Search for the cell housing the specified text and yield its (x, y) center coordinate. 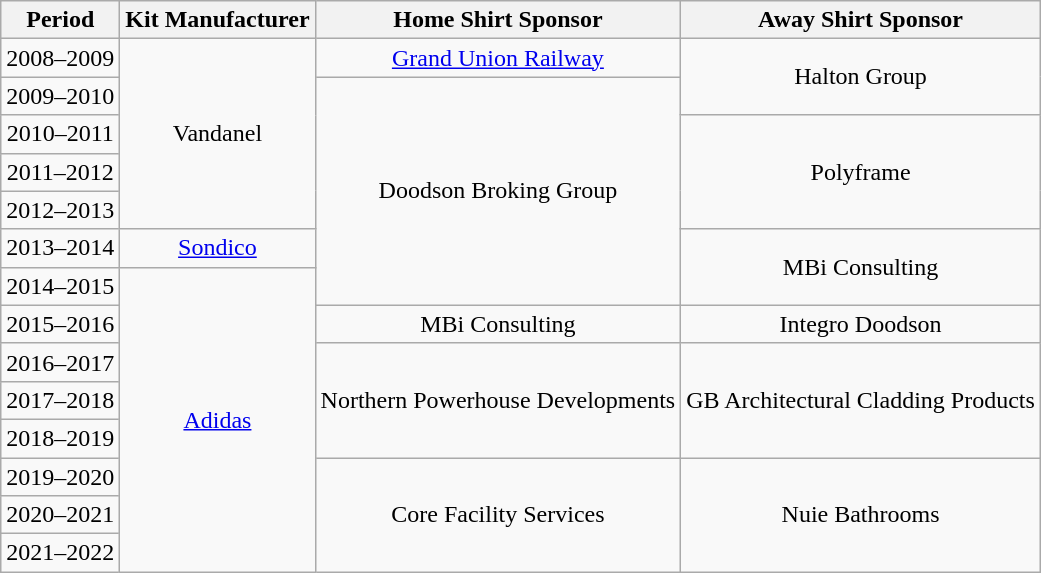
Period (60, 20)
Core Facility Services (498, 515)
Northern Powerhouse Developments (498, 400)
Adidas (218, 419)
Nuie Bathrooms (861, 515)
GB Architectural Cladding Products (861, 400)
2019–2020 (60, 477)
Halton Group (861, 77)
Sondico (218, 248)
2018–2019 (60, 438)
Polyframe (861, 172)
2013–2014 (60, 248)
2011–2012 (60, 172)
2017–2018 (60, 400)
2014–2015 (60, 286)
Integro Doodson (861, 324)
Kit Manufacturer (218, 20)
Home Shirt Sponsor (498, 20)
2015–2016 (60, 324)
Doodson Broking Group (498, 191)
2021–2022 (60, 553)
2008–2009 (60, 58)
2009–2010 (60, 96)
Grand Union Railway (498, 58)
2016–2017 (60, 362)
2012–2013 (60, 210)
Away Shirt Sponsor (861, 20)
2010–2011 (60, 134)
Vandanel (218, 134)
2020–2021 (60, 515)
